Determine the (X, Y) coordinate at the center of the cell enclosing the given text.  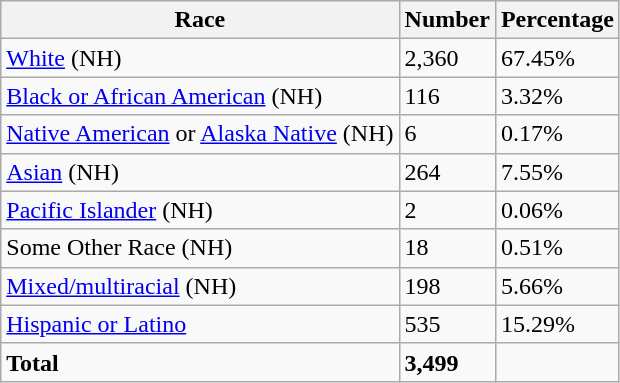
7.55% (557, 172)
0.17% (557, 134)
535 (447, 324)
18 (447, 248)
3,499 (447, 362)
3.32% (557, 96)
Race (200, 20)
Native American or Alaska Native (NH) (200, 134)
Pacific Islander (NH) (200, 210)
6 (447, 134)
0.51% (557, 248)
2,360 (447, 58)
Asian (NH) (200, 172)
Total (200, 362)
0.06% (557, 210)
2 (447, 210)
5.66% (557, 286)
White (NH) (200, 58)
Percentage (557, 20)
Some Other Race (NH) (200, 248)
198 (447, 286)
264 (447, 172)
67.45% (557, 58)
Mixed/multiracial (NH) (200, 286)
116 (447, 96)
Number (447, 20)
15.29% (557, 324)
Hispanic or Latino (200, 324)
Black or African American (NH) (200, 96)
